Identify which cell holds the provided text, then report its [X, Y] central coordinate. 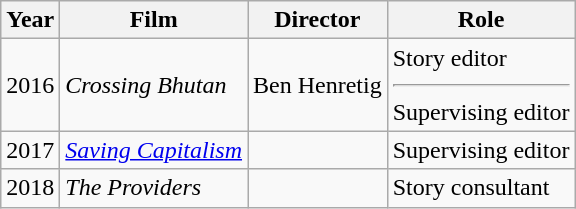
Supervising editor [481, 150]
Director [318, 20]
Story editorSupervising editor [481, 85]
Year [30, 20]
Saving Capitalism [154, 150]
2016 [30, 85]
The Providers [154, 188]
Crossing Bhutan [154, 85]
Role [481, 20]
2018 [30, 188]
Story consultant [481, 188]
2017 [30, 150]
Ben Henretig [318, 85]
Film [154, 20]
